Scan for the cell matching the given text and deliver its (X, Y) coordinate at center. 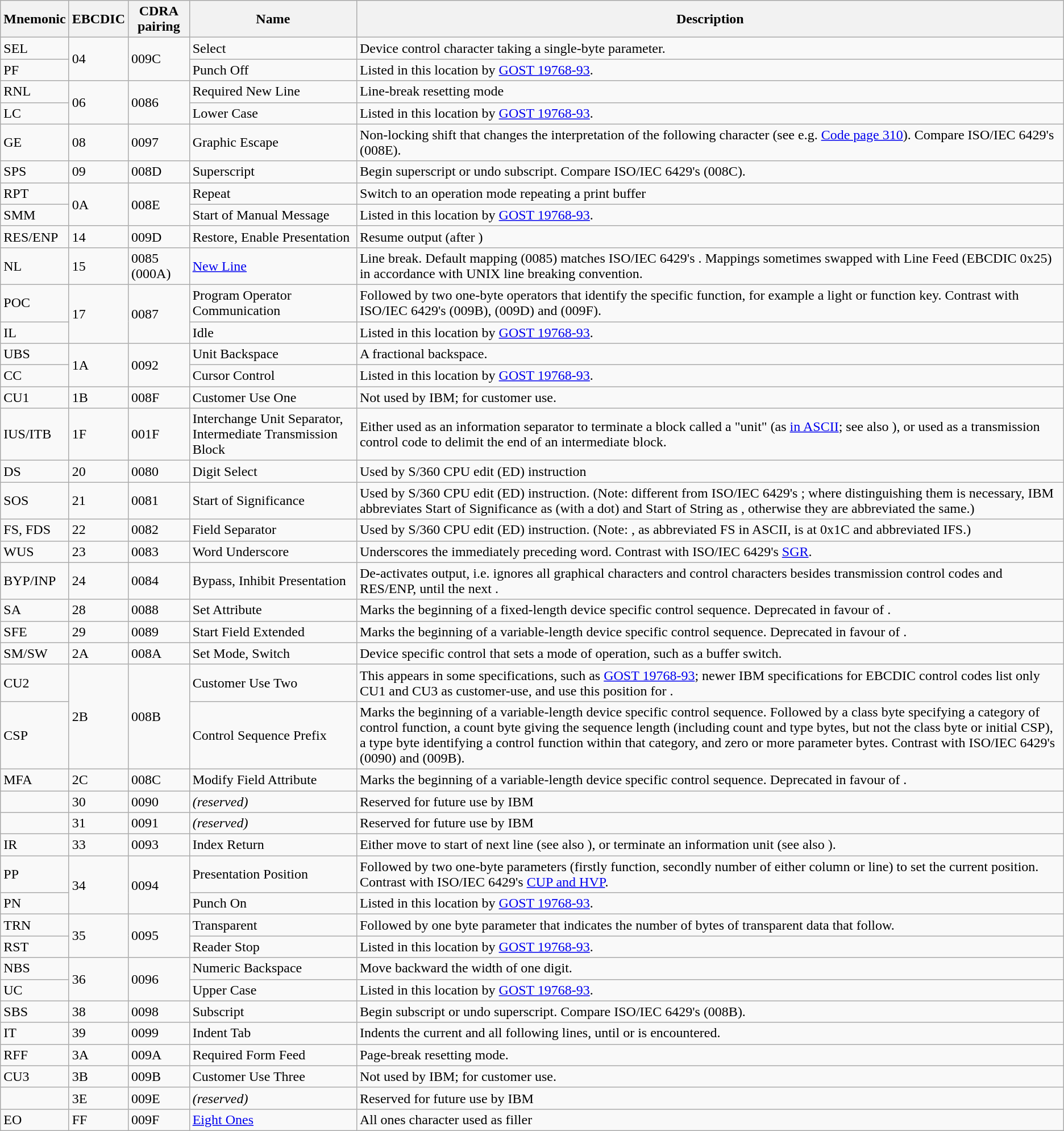
0090 (159, 801)
0092 (159, 365)
DS (35, 471)
Restore, Enable Presentation (273, 237)
MFA (35, 780)
New Line (273, 266)
Program Operator Communication (273, 303)
0087 (159, 314)
Interchange Unit Separator, Intermediate Transmission Block (273, 434)
Select (273, 48)
0097 (159, 142)
Non-locking shift that changes the interpretation of the following character (see e.g. Code page 310). Compare ISO/IEC 6429's (008E). (710, 142)
23 (98, 552)
Lower Case (273, 113)
31 (98, 823)
POC (35, 303)
008E (159, 204)
Upper Case (273, 990)
22 (98, 530)
EO (35, 1120)
Repeat (273, 193)
Modify Field Attribute (273, 780)
009C (159, 59)
NBS (35, 968)
0081 (159, 500)
17 (98, 314)
Begin subscript or undo superscript. Compare ISO/IEC 6429's (008B). (710, 1012)
Indents the current and all following lines, until or is encountered. (710, 1033)
IR (35, 845)
0094 (159, 885)
SBS (35, 1012)
009D (159, 237)
CSP (35, 735)
0089 (159, 632)
Idle (273, 333)
001F (159, 434)
38 (98, 1012)
Eight Ones (273, 1120)
TRN (35, 925)
PF (35, 70)
3A (98, 1055)
Bypass, Inhibit Presentation (273, 581)
39 (98, 1033)
Marks the beginning of a fixed-length device specific control sequence. Deprecated in favour of . (710, 610)
RNL (35, 92)
14 (98, 237)
CC (35, 376)
Reader Stop (273, 947)
1A (98, 365)
35 (98, 936)
WUS (35, 552)
Mnemonic (35, 19)
Digit Select (273, 471)
Subscript (273, 1012)
0084 (159, 581)
2C (98, 780)
FF (98, 1120)
0099 (159, 1033)
2A (98, 653)
1B (98, 397)
Customer Use Two (273, 682)
Set Mode, Switch (273, 653)
FS, FDS (35, 530)
3B (98, 1076)
IT (35, 1033)
008A (159, 653)
Set Attribute (273, 610)
Customer Use Three (273, 1076)
SFE (35, 632)
008B (159, 716)
Underscores the immediately preceding word. Contrast with ISO/IEC 6429's SGR. (710, 552)
Description (710, 19)
Transparent (273, 925)
Page-break resetting mode. (710, 1055)
09 (98, 172)
Superscript (273, 172)
Device control character taking a single-byte parameter. (710, 48)
CDRA pairing (159, 19)
EBCDIC (98, 19)
Field Separator (273, 530)
0091 (159, 823)
Device specific control that sets a mode of operation, such as a buffer switch. (710, 653)
SM/SW (35, 653)
009B (159, 1076)
RPT (35, 193)
CU3 (35, 1076)
04 (98, 59)
28 (98, 610)
008F (159, 397)
Begin superscript or undo subscript. Compare ISO/IEC 6429's (008C). (710, 172)
PN (35, 904)
SA (35, 610)
0096 (159, 979)
0093 (159, 845)
SPS (35, 172)
De-activates output, i.e. ignores all graphical characters and control characters besides transmission control codes and RES/ENP, until the next . (710, 581)
1F (98, 434)
RFF (35, 1055)
IUS/ITB (35, 434)
06 (98, 102)
LC (35, 113)
IL (35, 333)
008D (159, 172)
34 (98, 885)
0082 (159, 530)
Punch On (273, 904)
0080 (159, 471)
3E (98, 1098)
NL (35, 266)
15 (98, 266)
Move backward the width of one digit. (710, 968)
Line-break resetting mode (710, 92)
Control Sequence Prefix (273, 735)
009F (159, 1120)
Unit Backspace (273, 354)
Resume output (after ) (710, 237)
Start of Manual Message (273, 215)
SOS (35, 500)
29 (98, 632)
CU2 (35, 682)
009E (159, 1098)
CU1 (35, 397)
SEL (35, 48)
Start Field Extended (273, 632)
RST (35, 947)
Start of Significance (273, 500)
PP (35, 875)
0083 (159, 552)
All ones character used as filler (710, 1120)
Punch Off (273, 70)
20 (98, 471)
BYP/INP (35, 581)
Used by S/360 CPU edit (ED) instruction (710, 471)
RES/ENP (35, 237)
0095 (159, 936)
Required New Line (273, 92)
Followed by one byte parameter that indicates the number of bytes of transparent data that follow. (710, 925)
Word Underscore (273, 552)
36 (98, 979)
UBS (35, 354)
30 (98, 801)
Presentation Position (273, 875)
Name (273, 19)
08 (98, 142)
Numeric Backspace (273, 968)
Customer Use One (273, 397)
0098 (159, 1012)
Index Return (273, 845)
Graphic Escape (273, 142)
Either move to start of next line (see also ), or terminate an information unit (see also ). (710, 845)
Switch to an operation mode repeating a print buffer (710, 193)
21 (98, 500)
SMM (35, 215)
Required Form Feed (273, 1055)
Used by S/360 CPU edit (ED) instruction. (Note: , as abbreviated FS in ASCII, is at 0x1C and abbreviated IFS.) (710, 530)
Indent Tab (273, 1033)
0086 (159, 102)
33 (98, 845)
008C (159, 780)
0088 (159, 610)
009A (159, 1055)
Cursor Control (273, 376)
A fractional backspace. (710, 354)
2B (98, 716)
0085 (000A) (159, 266)
0A (98, 204)
24 (98, 581)
UC (35, 990)
GE (35, 142)
